Determine the [X, Y] coordinate at the center of the cell enclosing the given text.  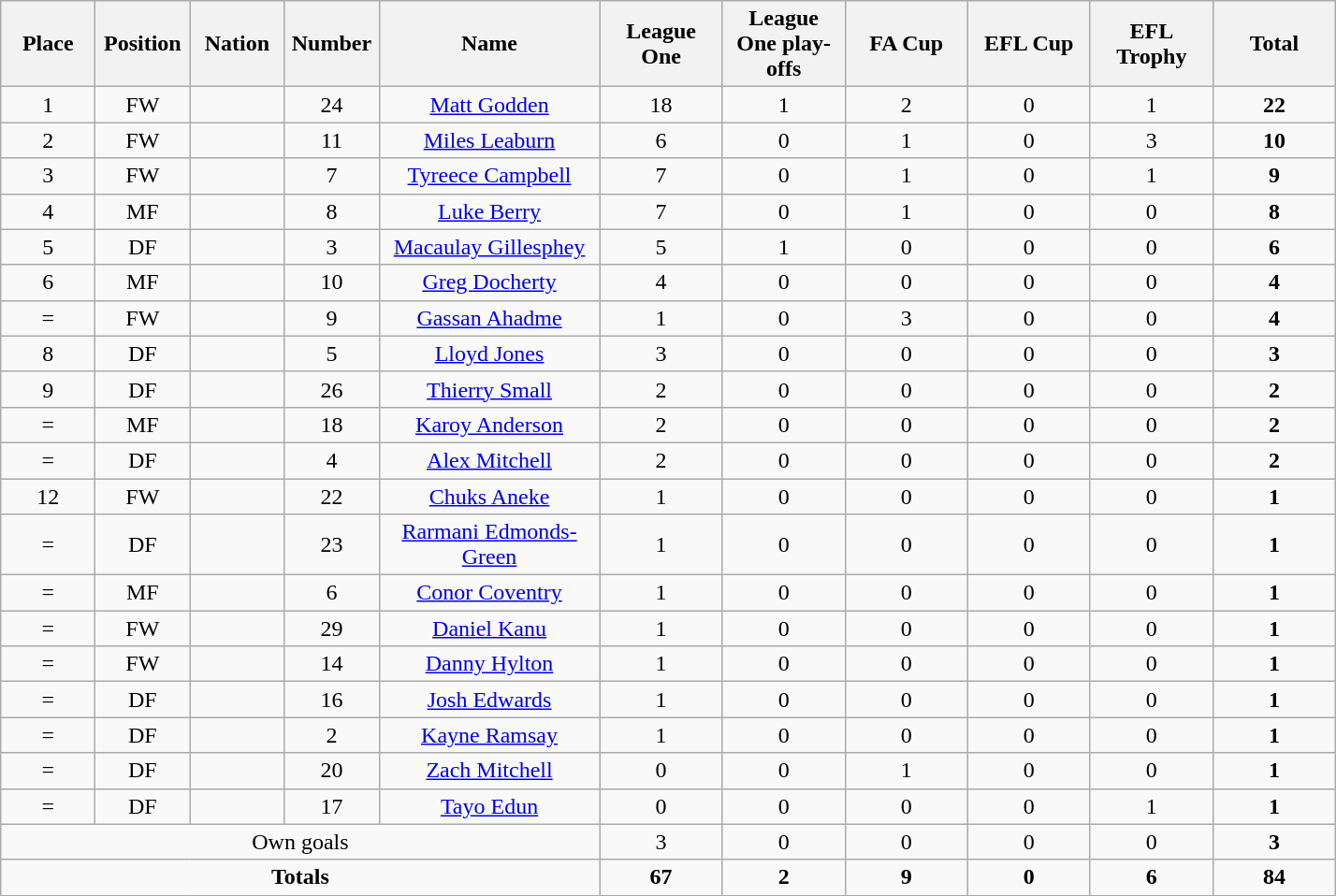
Total [1274, 44]
16 [331, 700]
Zach Mitchell [489, 771]
Nation [238, 44]
EFL Cup [1029, 44]
Place [49, 44]
24 [331, 105]
League One play-offs [784, 44]
Position [142, 44]
Greg Docherty [489, 282]
Own goals [300, 842]
Kayne Ramsay [489, 735]
Tayo Edun [489, 806]
67 [661, 877]
Danny Hylton [489, 664]
Josh Edwards [489, 700]
Rarmani Edmonds-Green [489, 544]
12 [49, 497]
Matt Godden [489, 105]
Tyreece Campbell [489, 176]
20 [331, 771]
Number [331, 44]
Lloyd Jones [489, 354]
84 [1274, 877]
29 [331, 629]
Gassan Ahadme [489, 318]
Totals [300, 877]
14 [331, 664]
11 [331, 140]
Macaulay Gillesphey [489, 247]
Alex Mitchell [489, 460]
Name [489, 44]
League One [661, 44]
17 [331, 806]
FA Cup [906, 44]
Daniel Kanu [489, 629]
23 [331, 544]
Thierry Small [489, 389]
Karoy Anderson [489, 425]
EFL Trophy [1151, 44]
Miles Leaburn [489, 140]
Conor Coventry [489, 593]
Luke Berry [489, 211]
Chuks Aneke [489, 497]
26 [331, 389]
